Provide the (x, y) coordinate of the cell's center where the given text is located.  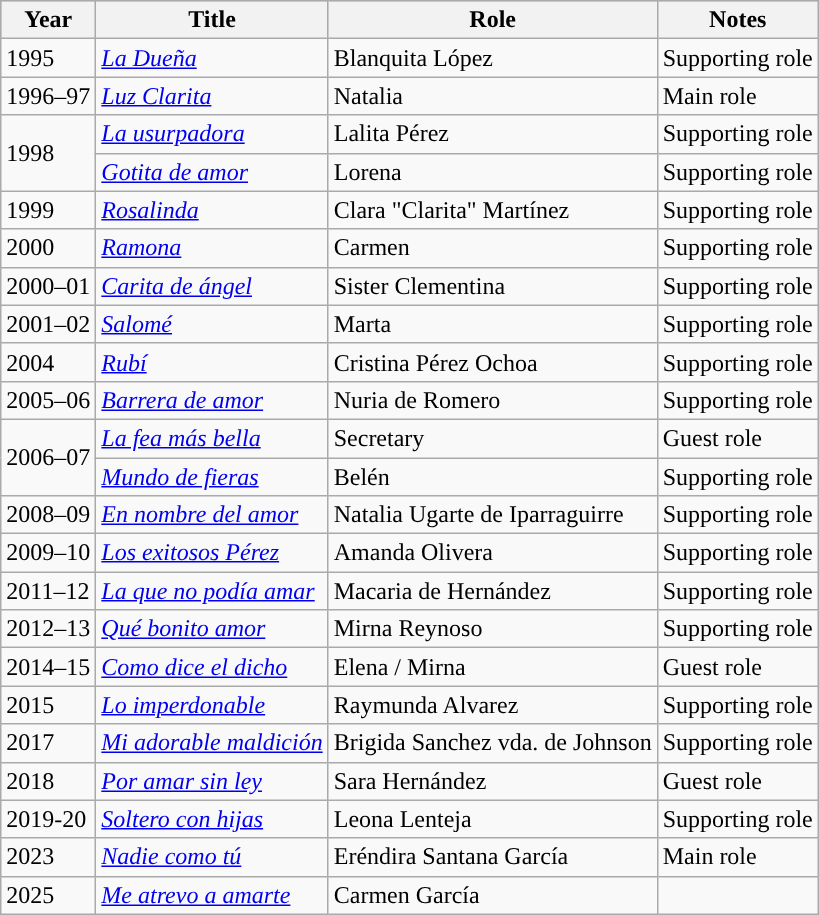
Amanda Olivera (492, 553)
Nadie como tú (212, 857)
Me atrevo a amarte (212, 895)
Carita de ángel (212, 286)
En nombre del amor (212, 515)
Luz Clarita (212, 96)
Belén (492, 477)
2004 (48, 362)
Mirna Reynoso (492, 629)
La que no podía amar (212, 591)
Year (48, 20)
Marta (492, 324)
Barrera de amor (212, 400)
Eréndira Santana García (492, 857)
2025 (48, 895)
Raymunda Alvarez (492, 705)
Lalita Pérez (492, 134)
2009–10 (48, 553)
1999 (48, 210)
Clara "Clarita" Martínez (492, 210)
Rosalinda (212, 210)
2015 (48, 705)
Carmen García (492, 895)
Blanquita López (492, 58)
Qué bonito amor (212, 629)
2005–06 (48, 400)
Natalia Ugarte de Iparraguirre (492, 515)
Notes (738, 20)
2001–02 (48, 324)
Sara Hernández (492, 781)
La fea más bella (212, 438)
1995 (48, 58)
Cristina Pérez Ochoa (492, 362)
2006–07 (48, 457)
Ramona (212, 248)
Macaria de Hernández (492, 591)
Brigida Sanchez vda. de Johnson (492, 743)
Nuria de Romero (492, 400)
2012–13 (48, 629)
2000 (48, 248)
Por amar sin ley (212, 781)
2018 (48, 781)
Salomé (212, 324)
Soltero con hijas (212, 819)
Role (492, 20)
Elena / Mirna (492, 667)
Como dice el dicho (212, 667)
Secretary (492, 438)
Lorena (492, 172)
Mi adorable maldición (212, 743)
2014–15 (48, 667)
Mundo de fieras (212, 477)
Gotita de amor (212, 172)
2017 (48, 743)
2000–01 (48, 286)
Carmen (492, 248)
La Dueña (212, 58)
1996–97 (48, 96)
Los exitosos Pérez (212, 553)
2011–12 (48, 591)
Lo imperdonable (212, 705)
La usurpadora (212, 134)
2008–09 (48, 515)
Natalia (492, 96)
Rubí (212, 362)
Sister Clementina (492, 286)
1998 (48, 153)
Leona Lenteja (492, 819)
2019-20 (48, 819)
2023 (48, 857)
Title (212, 20)
